Provide the [x, y] coordinate of the cell's center where the given text is located.  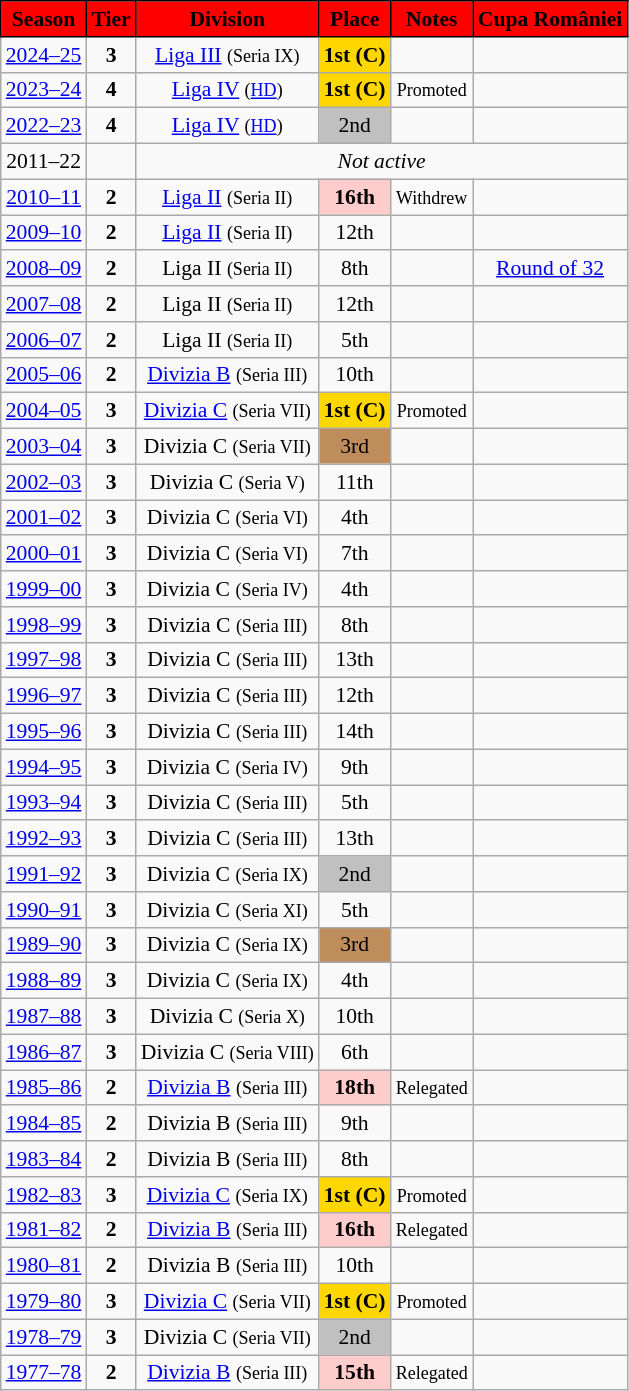
2000–01 [44, 554]
14th [355, 732]
1992–93 [44, 839]
2022–23 [44, 126]
2006–07 [44, 340]
Divizia C (Seria XI) [228, 910]
2003–04 [44, 447]
Divizia C (Seria X) [228, 1017]
2005–06 [44, 375]
2011–22 [44, 162]
1996–97 [44, 696]
2009–10 [44, 233]
1982–83 [44, 1195]
11th [355, 482]
2001–02 [44, 518]
1995–96 [44, 732]
1981–82 [44, 1230]
1999–00 [44, 589]
1983–84 [44, 1159]
Liga III (Seria IX) [228, 55]
1985–86 [44, 1088]
1990–91 [44, 910]
Season [44, 19]
Place [355, 19]
2024–25 [44, 55]
2023–24 [44, 90]
2002–03 [44, 482]
1993–94 [44, 803]
2008–09 [44, 269]
Divizia C (Seria V) [228, 482]
1998–99 [44, 625]
1984–85 [44, 1124]
Divizia C (Seria VIII) [228, 1052]
7th [355, 554]
1991–92 [44, 874]
18th [355, 1088]
15th [355, 1373]
Not active [382, 162]
1997–98 [44, 660]
Cupa României [550, 19]
1986–87 [44, 1052]
1980–81 [44, 1266]
1979–80 [44, 1302]
2004–05 [44, 411]
Round of 32 [550, 269]
1977–78 [44, 1373]
1978–79 [44, 1337]
6th [355, 1052]
2007–08 [44, 304]
Notes [432, 19]
2010–11 [44, 197]
1987–88 [44, 1017]
1988–89 [44, 981]
Tier [110, 19]
Division [228, 19]
1989–90 [44, 945]
1994–95 [44, 767]
Withdrew [432, 197]
